Search for the cell housing the specified text and yield its (X, Y) center coordinate. 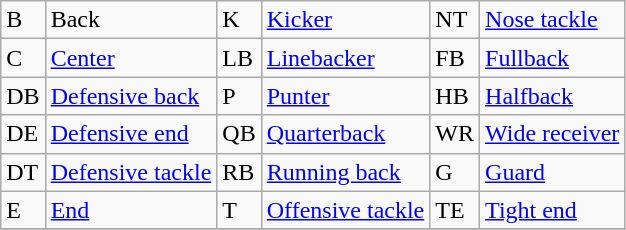
End (131, 210)
Defensive tackle (131, 172)
Fullback (552, 58)
Wide receiver (552, 134)
Tight end (552, 210)
QB (239, 134)
DE (23, 134)
Defensive end (131, 134)
HB (455, 96)
P (239, 96)
Running back (346, 172)
WR (455, 134)
Back (131, 20)
Punter (346, 96)
Quarterback (346, 134)
TE (455, 210)
Defensive back (131, 96)
B (23, 20)
Offensive tackle (346, 210)
NT (455, 20)
Nose tackle (552, 20)
Kicker (346, 20)
Linebacker (346, 58)
C (23, 58)
Center (131, 58)
T (239, 210)
LB (239, 58)
K (239, 20)
G (455, 172)
Guard (552, 172)
DB (23, 96)
RB (239, 172)
FB (455, 58)
DT (23, 172)
E (23, 210)
Halfback (552, 96)
